Return [X, Y] of the center of cell containing provided text 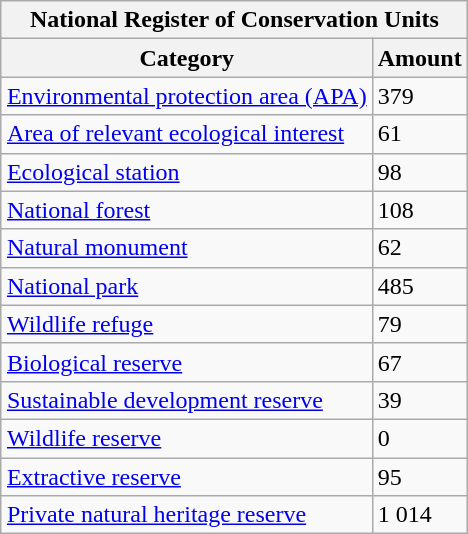
Natural monument [186, 248]
Environmental protection area (APA) [186, 96]
108 [420, 210]
Category [186, 58]
485 [420, 286]
Extractive reserve [186, 477]
Amount [420, 58]
67 [420, 362]
National Register of Conservation Units [234, 20]
Wildlife reserve [186, 438]
79 [420, 324]
61 [420, 134]
Ecological station [186, 172]
39 [420, 400]
1 014 [420, 515]
Biological reserve [186, 362]
98 [420, 172]
Private natural heritage reserve [186, 515]
95 [420, 477]
Wildlife refuge [186, 324]
National forest [186, 210]
0 [420, 438]
Sustainable development reserve [186, 400]
62 [420, 248]
379 [420, 96]
Area of relevant ecological interest [186, 134]
National park [186, 286]
